Output the (x, y) coordinate of the center of the cell containing the given text.  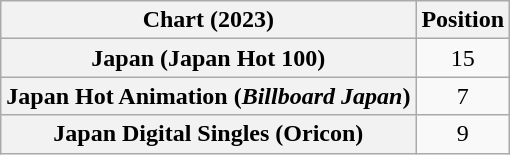
15 (463, 58)
Chart (2023) (208, 20)
Position (463, 20)
9 (463, 134)
7 (463, 96)
Japan (Japan Hot 100) (208, 58)
Japan Hot Animation (Billboard Japan) (208, 96)
Japan Digital Singles (Oricon) (208, 134)
